Extract the [X, Y] coordinate from the center of the cell holding the provided text.  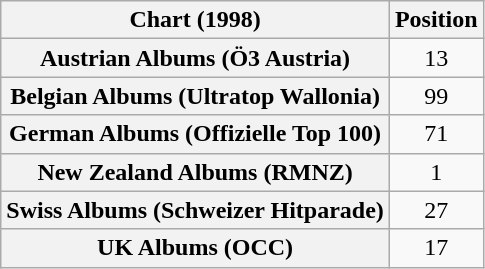
Position [436, 20]
UK Albums (OCC) [196, 248]
New Zealand Albums (RMNZ) [196, 172]
Austrian Albums (Ö3 Austria) [196, 58]
1 [436, 172]
27 [436, 210]
13 [436, 58]
71 [436, 134]
German Albums (Offizielle Top 100) [196, 134]
17 [436, 248]
Swiss Albums (Schweizer Hitparade) [196, 210]
Chart (1998) [196, 20]
99 [436, 96]
Belgian Albums (Ultratop Wallonia) [196, 96]
